Identify which cell holds the provided text, then report its (x, y) central coordinate. 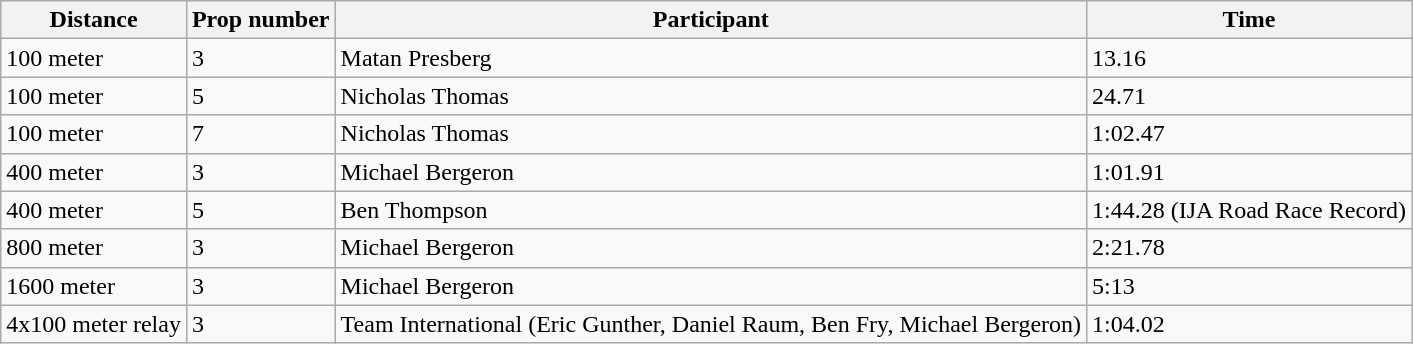
800 meter (94, 248)
1600 meter (94, 286)
1:01.91 (1250, 172)
Ben Thompson (711, 210)
13.16 (1250, 58)
7 (260, 134)
Time (1250, 20)
Matan Presberg (711, 58)
2:21.78 (1250, 248)
Team International (Eric Gunther, Daniel Raum, Ben Fry, Michael Bergeron) (711, 324)
1:04.02 (1250, 324)
1:44.28 (IJA Road Race Record) (1250, 210)
Distance (94, 20)
5:13 (1250, 286)
Participant (711, 20)
1:02.47 (1250, 134)
4x100 meter relay (94, 324)
24.71 (1250, 96)
Prop number (260, 20)
